From the cell containing the given text, extract its center point as [X, Y] coordinate. 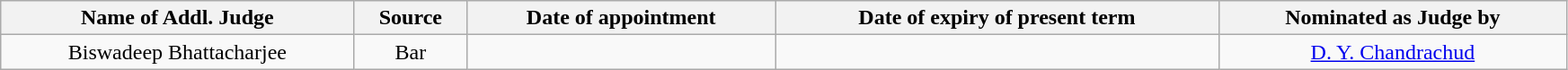
Date of appointment [622, 18]
Bar [411, 52]
Date of expiry of present term [997, 18]
Source [411, 18]
Nominated as Judge by [1393, 18]
Biswadeep Bhattacharjee [178, 52]
Name of Addl. Judge [178, 18]
D. Y. Chandrachud [1393, 52]
